Pinpoint the cell where the given text exists, returning its [X, Y] midpoint coordinate. 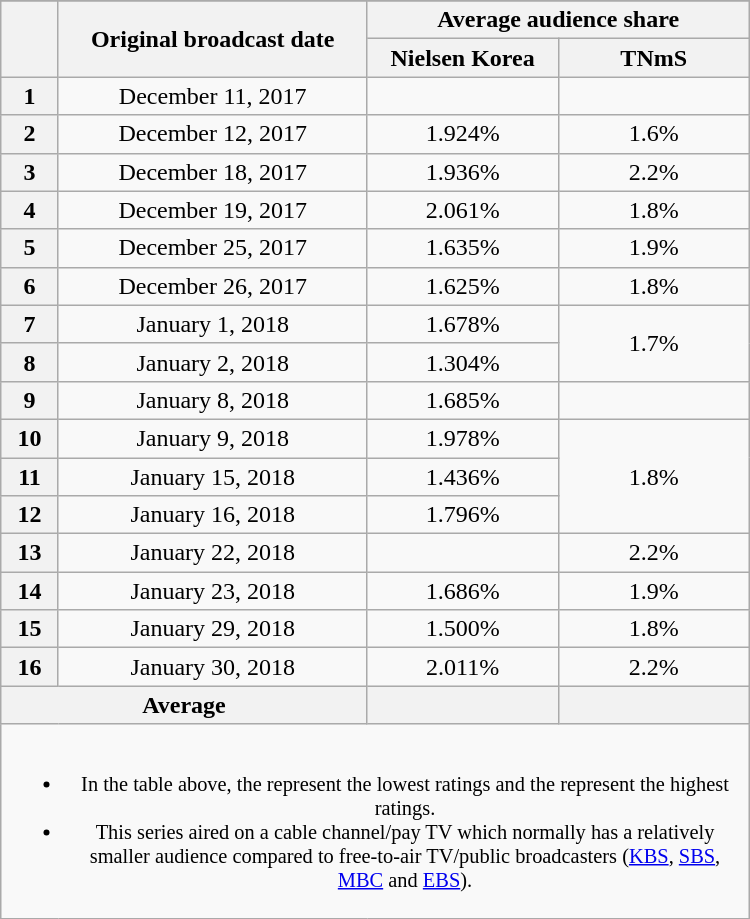
9 [30, 400]
3 [30, 172]
1.678% [462, 324]
December 25, 2017 [212, 248]
January 8, 2018 [212, 400]
1.500% [462, 629]
1.625% [462, 286]
1.685% [462, 400]
1.7% [654, 343]
14 [30, 591]
December 12, 2017 [212, 134]
6 [30, 286]
10 [30, 438]
Nielsen Korea [462, 58]
January 1, 2018 [212, 324]
December 26, 2017 [212, 286]
15 [30, 629]
1.924% [462, 134]
January 15, 2018 [212, 477]
8 [30, 362]
1.635% [462, 248]
1.796% [462, 515]
1.936% [462, 172]
2 [30, 134]
Original broadcast date [212, 39]
Average audience share [558, 20]
7 [30, 324]
January 29, 2018 [212, 629]
January 23, 2018 [212, 591]
December 19, 2017 [212, 210]
1.686% [462, 591]
January 16, 2018 [212, 515]
1.304% [462, 362]
December 18, 2017 [212, 172]
TNmS [654, 58]
January 22, 2018 [212, 553]
12 [30, 515]
11 [30, 477]
4 [30, 210]
January 30, 2018 [212, 667]
December 11, 2017 [212, 96]
January 9, 2018 [212, 438]
2.061% [462, 210]
January 2, 2018 [212, 362]
16 [30, 667]
1.6% [654, 134]
1.436% [462, 477]
Average [184, 705]
5 [30, 248]
2.011% [462, 667]
1.978% [462, 438]
13 [30, 553]
1 [30, 96]
